Capture the cell that displays the provided text and extract its [X, Y] central coordinate. 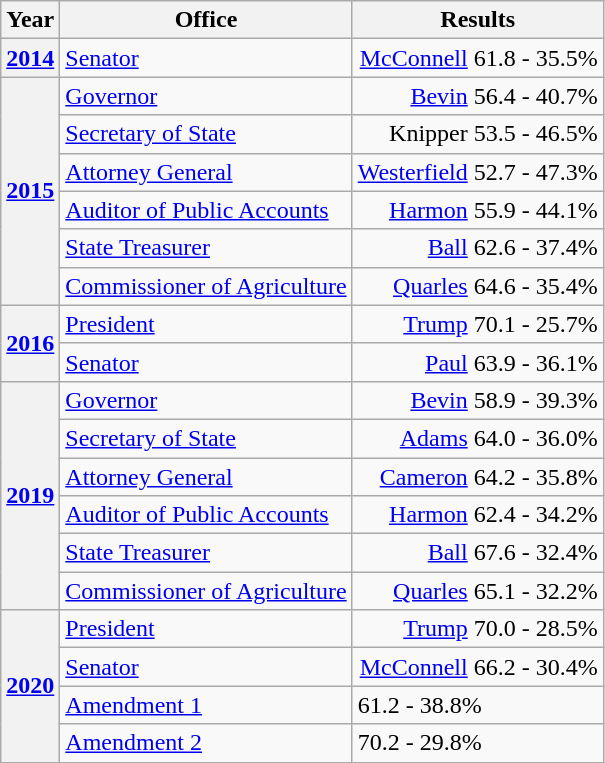
Cameron 64.2 - 35.8% [478, 477]
2020 [30, 686]
Amendment 2 [206, 743]
Quarles 65.1 - 32.2% [478, 591]
Harmon 62.4 - 34.2% [478, 515]
Quarles 64.6 - 35.4% [478, 286]
61.2 - 38.8% [478, 705]
Results [478, 20]
2015 [30, 191]
Knipper 53.5 - 46.5% [478, 134]
Bevin 58.9 - 39.3% [478, 400]
Trump 70.1 - 25.7% [478, 324]
McConnell 61.8 - 35.5% [478, 58]
Adams 64.0 - 36.0% [478, 438]
2014 [30, 58]
2016 [30, 343]
Westerfield 52.7 - 47.3% [478, 172]
McConnell 66.2 - 30.4% [478, 667]
Office [206, 20]
Year [30, 20]
Ball 67.6 - 32.4% [478, 553]
Ball 62.6 - 37.4% [478, 248]
Trump 70.0 - 28.5% [478, 629]
Harmon 55.9 - 44.1% [478, 210]
70.2 - 29.8% [478, 743]
2019 [30, 495]
Paul 63.9 - 36.1% [478, 362]
Bevin 56.4 - 40.7% [478, 96]
Amendment 1 [206, 705]
